Pinpoint the cell where the given text exists, returning its (X, Y) midpoint coordinate. 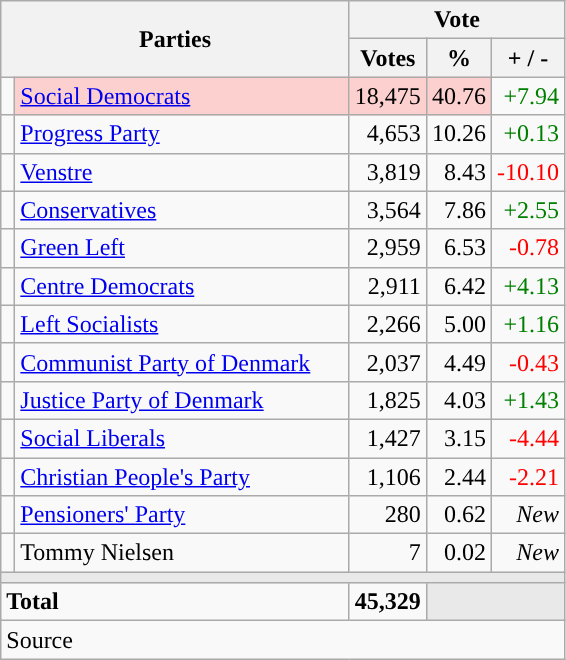
+1.16 (528, 324)
Centre Democrats (182, 286)
-0.43 (528, 362)
0.62 (458, 515)
Christian People's Party (182, 477)
4.03 (458, 400)
1,106 (388, 477)
6.53 (458, 248)
Votes (388, 58)
4.49 (458, 362)
-4.44 (528, 438)
-2.21 (528, 477)
Parties (176, 39)
Social Democrats (182, 96)
280 (388, 515)
2,266 (388, 324)
Social Liberals (182, 438)
40.76 (458, 96)
8.43 (458, 172)
0.02 (458, 553)
3,819 (388, 172)
Tommy Nielsen (182, 553)
18,475 (388, 96)
3,564 (388, 210)
Communist Party of Denmark (182, 362)
+ / - (528, 58)
Conservatives (182, 210)
Pensioners' Party (182, 515)
1,427 (388, 438)
Left Socialists (182, 324)
Total (176, 602)
45,329 (388, 602)
-0.78 (528, 248)
7 (388, 553)
Green Left (182, 248)
5.00 (458, 324)
3.15 (458, 438)
+7.94 (528, 96)
Justice Party of Denmark (182, 400)
Vote (456, 20)
2.44 (458, 477)
Progress Party (182, 134)
2,911 (388, 286)
2,959 (388, 248)
Source (283, 640)
+1.43 (528, 400)
2,037 (388, 362)
1,825 (388, 400)
7.86 (458, 210)
+0.13 (528, 134)
4,653 (388, 134)
+2.55 (528, 210)
-10.10 (528, 172)
+4.13 (528, 286)
10.26 (458, 134)
6.42 (458, 286)
% (458, 58)
Venstre (182, 172)
